Return the (X, Y) coordinate for the center point of the cell that contains the specified text.  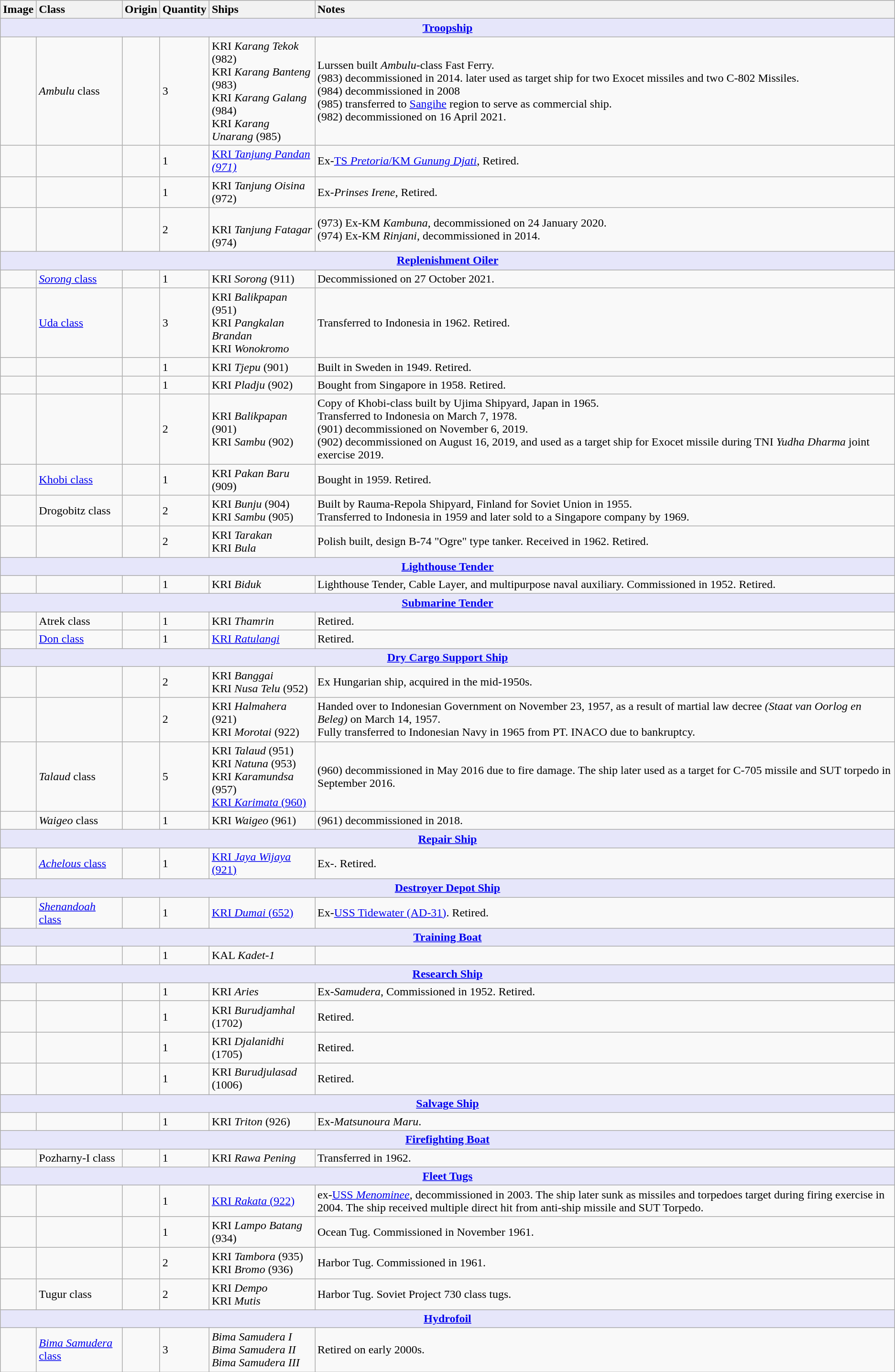
KRI Jaya Wijaya (921) (262, 863)
Harbor Tug. Commissioned in 1961. (604, 1263)
Origin (141, 10)
KRI Pakan Baru (909) (262, 479)
KRI TarakanKRI Bula (262, 542)
KRI Tanjung Pandan (971) (262, 161)
Image (18, 10)
Sorong class (79, 279)
KRI Tanjung Oisina (972) (262, 192)
Talaud class (79, 776)
KRI Pladju (902) (262, 385)
Ex Hungarian ship, acquired in the mid-1950s. (604, 682)
Training Boat (447, 937)
KRI Tjepu (901) (262, 367)
Don class (79, 639)
KRI Biduk (262, 585)
Bought in 1959. Retired. (604, 479)
Dry Cargo Support Ship (447, 657)
Built by Rauma-Repola Shipyard, Finland for Soviet Union in 1955.Transferred to Indonesia in 1959 and later sold to a Singapore company by 1969. (604, 511)
KRI Burudjulasad (1006) (262, 1078)
KRI Bunju (904)KRI Sambu (905) (262, 511)
Lighthouse Tender (447, 566)
Ex-USS Tidewater (AD-31). Retired. (604, 912)
Built in Sweden in 1949. Retired. (604, 367)
Troopship (447, 28)
Destroyer Depot Ship (447, 888)
Bima Samudera class (79, 1350)
Tugur class (79, 1294)
KRI Ratulangi (262, 639)
Atrek class (79, 621)
KRI Aries (262, 992)
Polish built, design B-74 "Ogre" type tanker. Received in 1962. Retired. (604, 542)
(960) decommissioned in May 2016 due to fire damage. The ship later used as a target for C-705 missile and SUT torpedo in September 2016. (604, 776)
Transferred in 1962. (604, 1158)
Ex-. Retired. (604, 863)
Ships (262, 10)
Bought from Singapore in 1958. Retired. (604, 385)
KRI Djalanidhi (1705) (262, 1048)
KRI Triton (926) (262, 1122)
Ex-Matsunoura Maru. (604, 1122)
KRI Halmahera (921)KRI Morotai (922) (262, 719)
Ex-Samudera, Commissioned in 1952. Retired. (604, 992)
Quantity (185, 10)
(961) decommissioned in 2018. (604, 820)
Transferred to Indonesia in 1962. Retired. (604, 323)
KRI Rawa Pening (262, 1158)
Fleet Tugs (447, 1176)
Pozharny-I class (79, 1158)
Replenishment Oiler (447, 261)
KRI Balikpapan (951) KRI Pangkalan Brandan KRI Wonokromo (262, 323)
KRI Lampo Batang (934) (262, 1231)
Repair Ship (447, 838)
KRI DempoKRI Mutis (262, 1294)
Uda class (79, 323)
Achelous class (79, 863)
KRI Dumai (652) (262, 912)
KRI Karang Tekok (982)KRI Karang Banteng (983) KRI Karang Galang (984) KRI Karang Unarang (985) (262, 91)
Submarine Tender (447, 603)
Class (79, 10)
Ex-TS Pretoria/KM Gunung Djati, Retired. (604, 161)
5 (185, 776)
(973) Ex-KM Kambuna, decommissioned on 24 January 2020. (974) Ex-KM Rinjani, decommissioned in 2014. (604, 229)
KRI Talaud (951) KRI Natuna (953) KRI Karamundsa (957) KRI Karimata (960) (262, 776)
Salvage Ship (447, 1103)
Ex-Prinses Irene, Retired. (604, 192)
KRI Tanjung Fatagar (974) (262, 229)
Lighthouse Tender, Cable Layer, and multipurpose naval auxiliary. Commissioned in 1952. Retired. (604, 585)
Ocean Tug. Commissioned in November 1961. (604, 1231)
Shenandoah class (79, 912)
Retired on early 2000s. (604, 1350)
Hydrofoil (447, 1319)
Ambulu class (79, 91)
Firefighting Boat (447, 1140)
Research Ship (447, 974)
KRI Tambora (935)KRI Bromo (936) (262, 1263)
KRI Burudjamhal (1702) (262, 1016)
Notes (604, 10)
KRI Balikpapan (901) KRI Sambu (902) (262, 429)
KRI BanggaiKRI Nusa Telu (952) (262, 682)
KRI Rakata (922) (262, 1201)
KRI Thamrin (262, 621)
Khobi class (79, 479)
Drogobitz class (79, 511)
Waigeo class (79, 820)
KRI Sorong (911) (262, 279)
Bima Samudera IBima Samudera IIBima Samudera III (262, 1350)
Harbor Tug. Soviet Project 730 class tugs. (604, 1294)
Decommissioned on 27 October 2021. (604, 279)
KAL Kadet-1 (262, 956)
KRI Waigeo (961) (262, 820)
